Identify which cell holds the provided text, then report its [x, y] central coordinate. 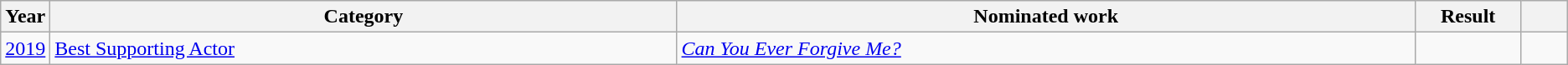
Can You Ever Forgive Me? [1045, 48]
Year [25, 17]
2019 [25, 48]
Result [1467, 17]
Best Supporting Actor [364, 48]
Nominated work [1045, 17]
Category [364, 17]
